Extract the [X, Y] coordinate from the center of the cell holding the provided text.  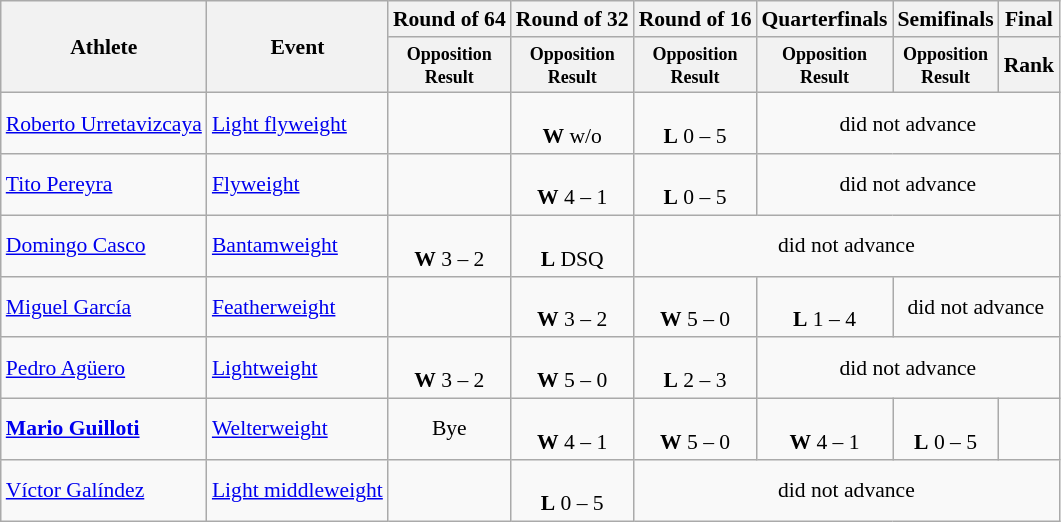
Roberto Urretavizcaya [104, 124]
W w/o [572, 124]
Final [1030, 19]
Light flyweight [298, 124]
Round of 64 [450, 19]
L DSQ [572, 246]
L 2 – 3 [696, 368]
Domingo Casco [104, 246]
Round of 16 [696, 19]
Tito Pereyra [104, 184]
Featherweight [298, 306]
Round of 32 [572, 19]
Rank [1030, 65]
Athlete [104, 47]
Flyweight [298, 184]
Quarterfinals [825, 19]
Welterweight [298, 430]
Semifinals [946, 19]
Event [298, 47]
Light middleweight [298, 490]
Pedro Agüero [104, 368]
Bye [450, 430]
Víctor Galíndez [104, 490]
L 1 – 4 [825, 306]
Lightweight [298, 368]
Mario Guilloti [104, 430]
Miguel García [104, 306]
Bantamweight [298, 246]
